Provide the (X, Y) coordinate of the cell's center where the given text is located.  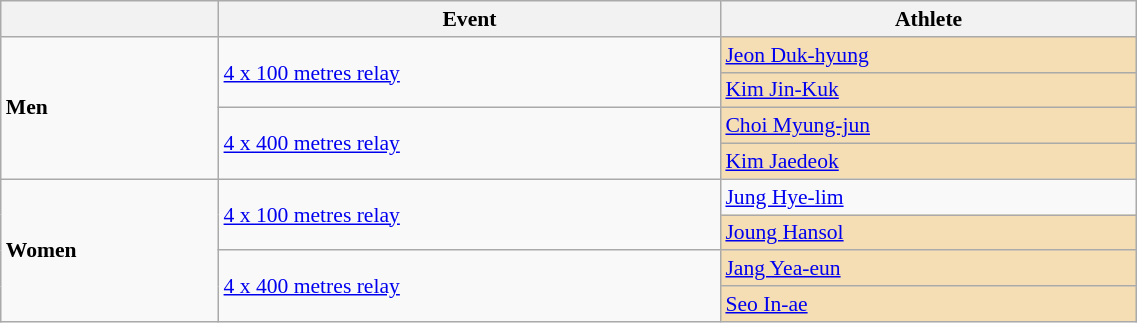
Kim Jaedeok (928, 162)
Jung Hye-lim (928, 197)
Jeon Duk-hyung (928, 55)
Kim Jin-Kuk (928, 90)
Jang Yea-eun (928, 269)
Choi Myung-jun (928, 126)
Women (110, 250)
Athlete (928, 19)
Men (110, 108)
Event (470, 19)
Joung Hansol (928, 233)
Seo In-ae (928, 304)
